Identify which cell holds the provided text, then report its (X, Y) central coordinate. 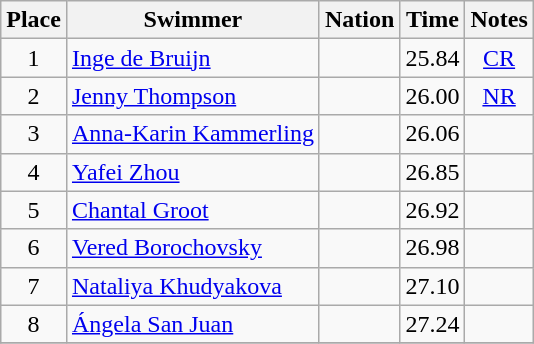
Place (34, 20)
27.24 (432, 324)
8 (34, 324)
NR (499, 96)
26.00 (432, 96)
26.98 (432, 248)
25.84 (432, 58)
Nation (359, 20)
Inge de Bruijn (192, 58)
Ángela San Juan (192, 324)
3 (34, 134)
Anna-Karin Kammerling (192, 134)
Vered Borochovsky (192, 248)
Jenny Thompson (192, 96)
Swimmer (192, 20)
Time (432, 20)
27.10 (432, 286)
1 (34, 58)
Chantal Groot (192, 210)
Notes (499, 20)
6 (34, 248)
7 (34, 286)
26.06 (432, 134)
2 (34, 96)
Nataliya Khudyakova (192, 286)
Yafei Zhou (192, 172)
26.92 (432, 210)
5 (34, 210)
CR (499, 58)
26.85 (432, 172)
4 (34, 172)
